Identify which cell holds the provided text, then report its [X, Y] central coordinate. 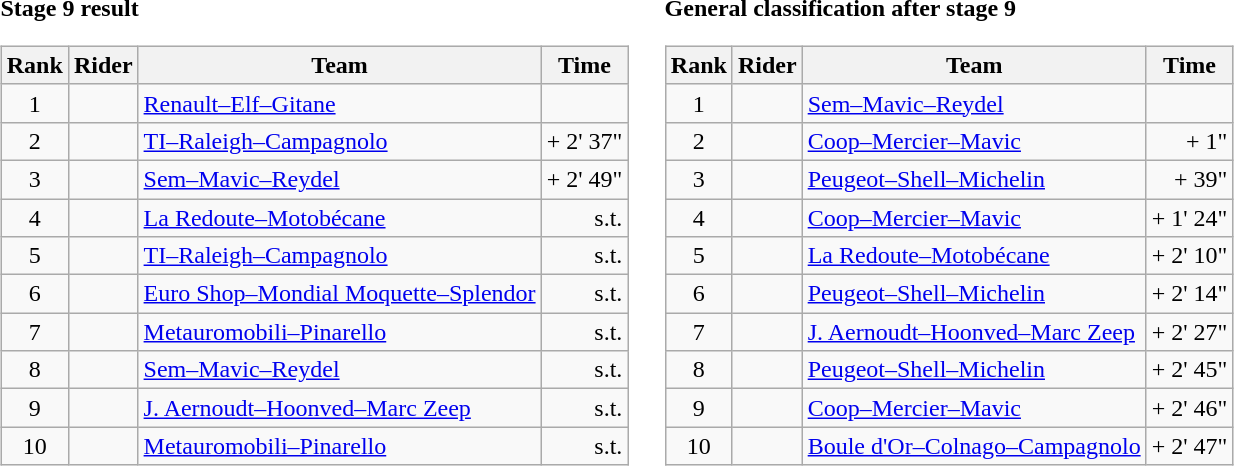
+ 2' 45" [1190, 370]
+ 39" [1190, 179]
+ 2' 27" [1190, 332]
Boule d'Or–Colnago–Campagnolo [974, 446]
Euro Shop–Mondial Moquette–Splendor [340, 294]
+ 1" [1190, 141]
+ 2' 10" [1190, 256]
+ 1' 24" [1190, 217]
+ 2' 46" [1190, 408]
Renault–Elf–Gitane [340, 103]
+ 2' 47" [1190, 446]
+ 2' 14" [1190, 294]
+ 2' 37" [584, 141]
+ 2' 49" [584, 179]
